Output the (X, Y) coordinate of the center of the cell containing the given text.  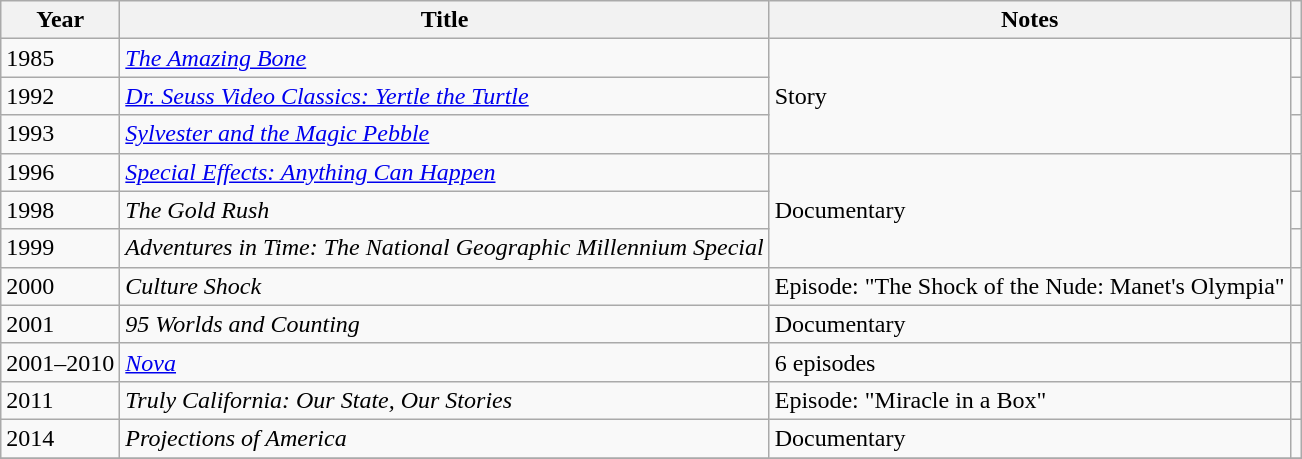
6 episodes (1030, 362)
Adventures in Time: The National Geographic Millennium Special (444, 248)
1985 (60, 58)
Episode: "The Shock of the Nude: Manet's Olympia" (1030, 286)
2014 (60, 438)
Truly California: Our State, Our Stories (444, 400)
1992 (60, 96)
1996 (60, 172)
The Gold Rush (444, 210)
2001–2010 (60, 362)
2000 (60, 286)
Episode: "Miracle in a Box" (1030, 400)
Notes (1030, 20)
Special Effects: Anything Can Happen (444, 172)
2011 (60, 400)
Year (60, 20)
1998 (60, 210)
The Amazing Bone (444, 58)
1999 (60, 248)
Nova (444, 362)
2001 (60, 324)
95 Worlds and Counting (444, 324)
1993 (60, 134)
Story (1030, 96)
Title (444, 20)
Projections of America (444, 438)
Dr. Seuss Video Classics: Yertle the Turtle (444, 96)
Sylvester and the Magic Pebble (444, 134)
Culture Shock (444, 286)
